Return the (X, Y) coordinate for the center point of the cell that contains the specified text.  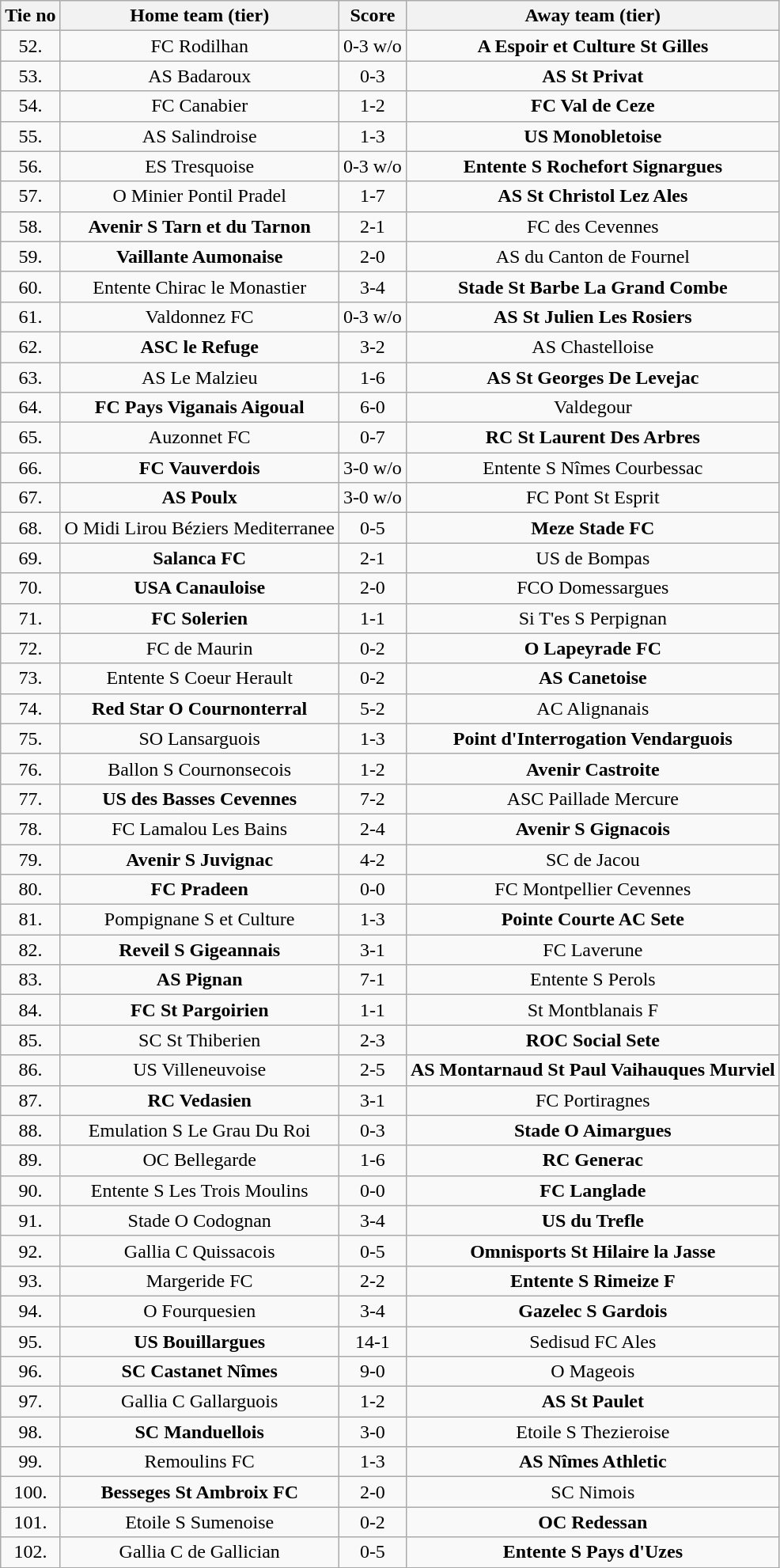
Etoile S Thezieroise (593, 1432)
74. (30, 708)
3-0 (372, 1432)
O Lapeyrade FC (593, 648)
Entente S Perols (593, 980)
FC Val de Ceze (593, 106)
2-5 (372, 1070)
66. (30, 468)
2-2 (372, 1281)
Entente S Nîmes Courbessac (593, 468)
62. (30, 347)
7-1 (372, 980)
54. (30, 106)
87. (30, 1100)
AS St Privat (593, 76)
FC Rodilhan (199, 46)
75. (30, 738)
1-7 (372, 196)
94. (30, 1311)
A Espoir et Culture St Gilles (593, 46)
90. (30, 1190)
Score (372, 16)
68. (30, 528)
73. (30, 678)
AS St Julien Les Rosiers (593, 317)
Stade O Aimargues (593, 1130)
RC Vedasien (199, 1100)
US du Trefle (593, 1221)
88. (30, 1130)
FC Canabier (199, 106)
Omnisports St Hilaire la Jasse (593, 1251)
Emulation S Le Grau Du Roi (199, 1130)
Entente Chirac le Monastier (199, 287)
4-2 (372, 859)
52. (30, 46)
Home team (tier) (199, 16)
2-4 (372, 829)
2-3 (372, 1040)
70. (30, 588)
Entente S Les Trois Moulins (199, 1190)
AS Montarnaud St Paul Vaihauques Murviel (593, 1070)
RC St Laurent Des Arbres (593, 438)
97. (30, 1402)
Reveil S Gigeannais (199, 950)
65. (30, 438)
Tie no (30, 16)
91. (30, 1221)
AS Pignan (199, 980)
83. (30, 980)
69. (30, 558)
58. (30, 226)
Stade St Barbe La Grand Combe (593, 287)
AS du Canton de Fournel (593, 256)
Gazelec S Gardois (593, 1311)
0-7 (372, 438)
SC St Thiberien (199, 1040)
Entente S Rimeize F (593, 1281)
AS St Georges De Levejac (593, 378)
61. (30, 317)
O Midi Lirou Béziers Mediterranee (199, 528)
SC Manduellois (199, 1432)
81. (30, 920)
Vaillante Aumonaise (199, 256)
Remoulins FC (199, 1462)
Margeride FC (199, 1281)
96. (30, 1372)
AS Nîmes Athletic (593, 1462)
80. (30, 890)
57. (30, 196)
84. (30, 1010)
78. (30, 829)
5-2 (372, 708)
FC Montpellier Cevennes (593, 890)
Point d'Interrogation Vendarguois (593, 738)
USA Canauloise (199, 588)
AS Le Malzieu (199, 378)
AC Alignanais (593, 708)
FC de Maurin (199, 648)
Avenir S Tarn et du Tarnon (199, 226)
101. (30, 1522)
US Bouillargues (199, 1342)
ES Tresquoise (199, 166)
Entente S Pays d'Uzes (593, 1552)
Valdonnez FC (199, 317)
AS Badaroux (199, 76)
9-0 (372, 1372)
3-2 (372, 347)
AS Canetoise (593, 678)
FC Pays Viganais Aigoual (199, 408)
14-1 (372, 1342)
FC Langlade (593, 1190)
O Fourquesien (199, 1311)
Avenir Castroite (593, 769)
Gallia C de Gallician (199, 1552)
FC Pont St Esprit (593, 498)
89. (30, 1160)
71. (30, 618)
Pointe Courte AC Sete (593, 920)
US des Basses Cevennes (199, 799)
63. (30, 378)
98. (30, 1432)
Away team (tier) (593, 16)
60. (30, 287)
RC Generac (593, 1160)
Meze Stade FC (593, 528)
86. (30, 1070)
ASC Paillade Mercure (593, 799)
AS St Christol Lez Ales (593, 196)
Sedisud FC Ales (593, 1342)
Avenir S Juvignac (199, 859)
FCO Domessargues (593, 588)
Pompignane S et Culture (199, 920)
Gallia C Quissacois (199, 1251)
Stade O Codognan (199, 1221)
Etoile S Sumenoise (199, 1522)
56. (30, 166)
92. (30, 1251)
Entente S Coeur Herault (199, 678)
AS St Paulet (593, 1402)
67. (30, 498)
O Minier Pontil Pradel (199, 196)
AS Chastelloise (593, 347)
FC Laverune (593, 950)
FC St Pargoirien (199, 1010)
FC Lamalou Les Bains (199, 829)
6-0 (372, 408)
Valdegour (593, 408)
FC Vauverdois (199, 468)
Avenir S Gignacois (593, 829)
93. (30, 1281)
St Montblanais F (593, 1010)
FC Portiragnes (593, 1100)
SC Nimois (593, 1492)
SC Castanet Nîmes (199, 1372)
Entente S Rochefort Signargues (593, 166)
55. (30, 136)
FC Pradeen (199, 890)
US de Bompas (593, 558)
Si T'es S Perpignan (593, 618)
AS Poulx (199, 498)
Gallia C Gallarguois (199, 1402)
Auzonnet FC (199, 438)
102. (30, 1552)
85. (30, 1040)
Ballon S Cournonsecois (199, 769)
64. (30, 408)
82. (30, 950)
OC Redessan (593, 1522)
53. (30, 76)
US Villeneuvoise (199, 1070)
77. (30, 799)
95. (30, 1342)
ROC Social Sete (593, 1040)
Salanca FC (199, 558)
SC de Jacou (593, 859)
100. (30, 1492)
Besseges St Ambroix FC (199, 1492)
SO Lansarguois (199, 738)
OC Bellegarde (199, 1160)
7-2 (372, 799)
US Monobletoise (593, 136)
72. (30, 648)
FC des Cevennes (593, 226)
99. (30, 1462)
ASC le Refuge (199, 347)
AS Salindroise (199, 136)
59. (30, 256)
Red Star O Cournonterral (199, 708)
FC Solerien (199, 618)
O Mageois (593, 1372)
76. (30, 769)
79. (30, 859)
